Scan for the cell matching the given text and deliver its (X, Y) coordinate at center. 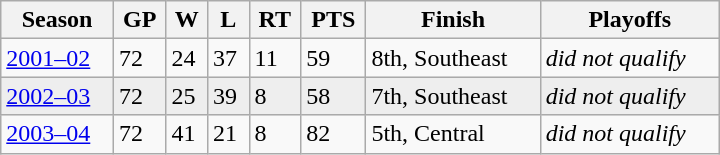
82 (334, 134)
2002–03 (58, 96)
Season (58, 20)
5th, Central (453, 134)
PTS (334, 20)
Finish (453, 20)
37 (229, 58)
RT (275, 20)
8th, Southeast (453, 58)
59 (334, 58)
2003–04 (58, 134)
41 (187, 134)
2001–02 (58, 58)
L (229, 20)
24 (187, 58)
58 (334, 96)
7th, Southeast (453, 96)
W (187, 20)
25 (187, 96)
21 (229, 134)
39 (229, 96)
11 (275, 58)
Playoffs (630, 20)
GP (140, 20)
